From the cell containing the given text, extract its center point as [x, y] coordinate. 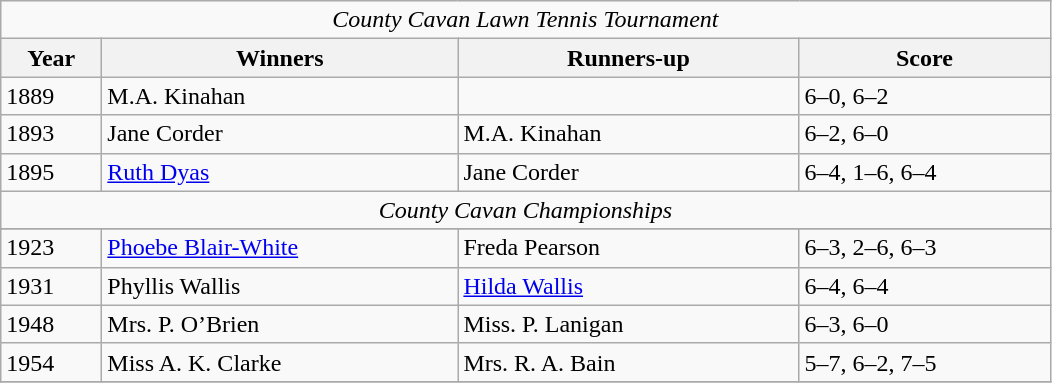
Score [924, 58]
6–4, 1–6, 6–4 [924, 172]
6–0, 6–2 [924, 96]
6–3, 6–0 [924, 324]
Ruth Dyas [280, 172]
1923 [52, 248]
County Cavan Championships [526, 210]
Runners-up [628, 58]
6–2, 6–0 [924, 134]
6–3, 2–6, 6–3 [924, 248]
1895 [52, 172]
Hilda Wallis [628, 286]
1931 [52, 286]
Mrs. P. O’Brien [280, 324]
County Cavan Lawn Tennis Tournament [526, 20]
1893 [52, 134]
Miss A. K. Clarke [280, 362]
1889 [52, 96]
Winners [280, 58]
Phoebe Blair-White [280, 248]
Miss. P. Lanigan [628, 324]
5–7, 6–2, 7–5 [924, 362]
Freda Pearson [628, 248]
Phyllis Wallis [280, 286]
1948 [52, 324]
1954 [52, 362]
6–4, 6–4 [924, 286]
Mrs. R. A. Bain [628, 362]
Year [52, 58]
